Output the [x, y] coordinate of the center of the cell containing the given text.  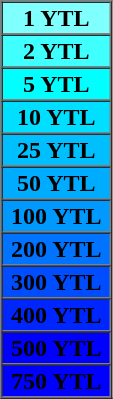
25 YTL [57, 150]
100 YTL [57, 216]
400 YTL [57, 314]
2 YTL [57, 50]
1 YTL [57, 18]
50 YTL [57, 182]
300 YTL [57, 282]
5 YTL [57, 84]
10 YTL [57, 116]
750 YTL [57, 380]
200 YTL [57, 248]
500 YTL [57, 348]
